Provide the (X, Y) coordinate of the cell's center where the given text is located.  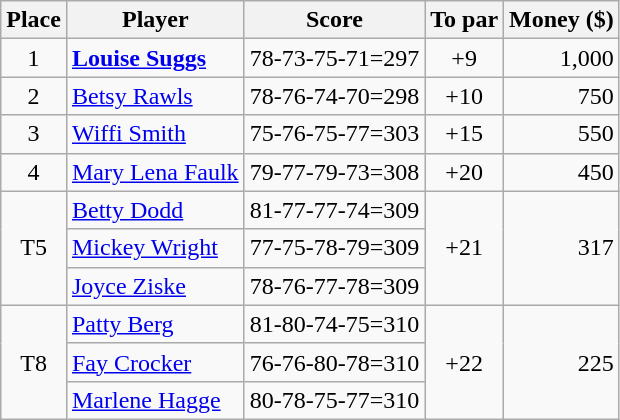
Wiffi Smith (155, 134)
Betsy Rawls (155, 96)
Mary Lena Faulk (155, 172)
Player (155, 20)
750 (562, 96)
Joyce Ziske (155, 286)
+10 (464, 96)
Place (34, 20)
Money ($) (562, 20)
1 (34, 58)
Patty Berg (155, 324)
+21 (464, 248)
To par (464, 20)
Fay Crocker (155, 362)
Mickey Wright (155, 248)
1,000 (562, 58)
3 (34, 134)
78-73-75-71=297 (334, 58)
4 (34, 172)
T5 (34, 248)
78-76-74-70=298 (334, 96)
225 (562, 362)
79-77-79-73=308 (334, 172)
+9 (464, 58)
75-76-75-77=303 (334, 134)
Louise Suggs (155, 58)
Score (334, 20)
76-76-80-78=310 (334, 362)
+15 (464, 134)
Betty Dodd (155, 210)
317 (562, 248)
81-80-74-75=310 (334, 324)
80-78-75-77=310 (334, 400)
Marlene Hagge (155, 400)
77-75-78-79=309 (334, 248)
+22 (464, 362)
450 (562, 172)
T8 (34, 362)
2 (34, 96)
81-77-77-74=309 (334, 210)
550 (562, 134)
+20 (464, 172)
78-76-77-78=309 (334, 286)
